Locate the cell with the specified text and output its (X, Y) center coordinate. 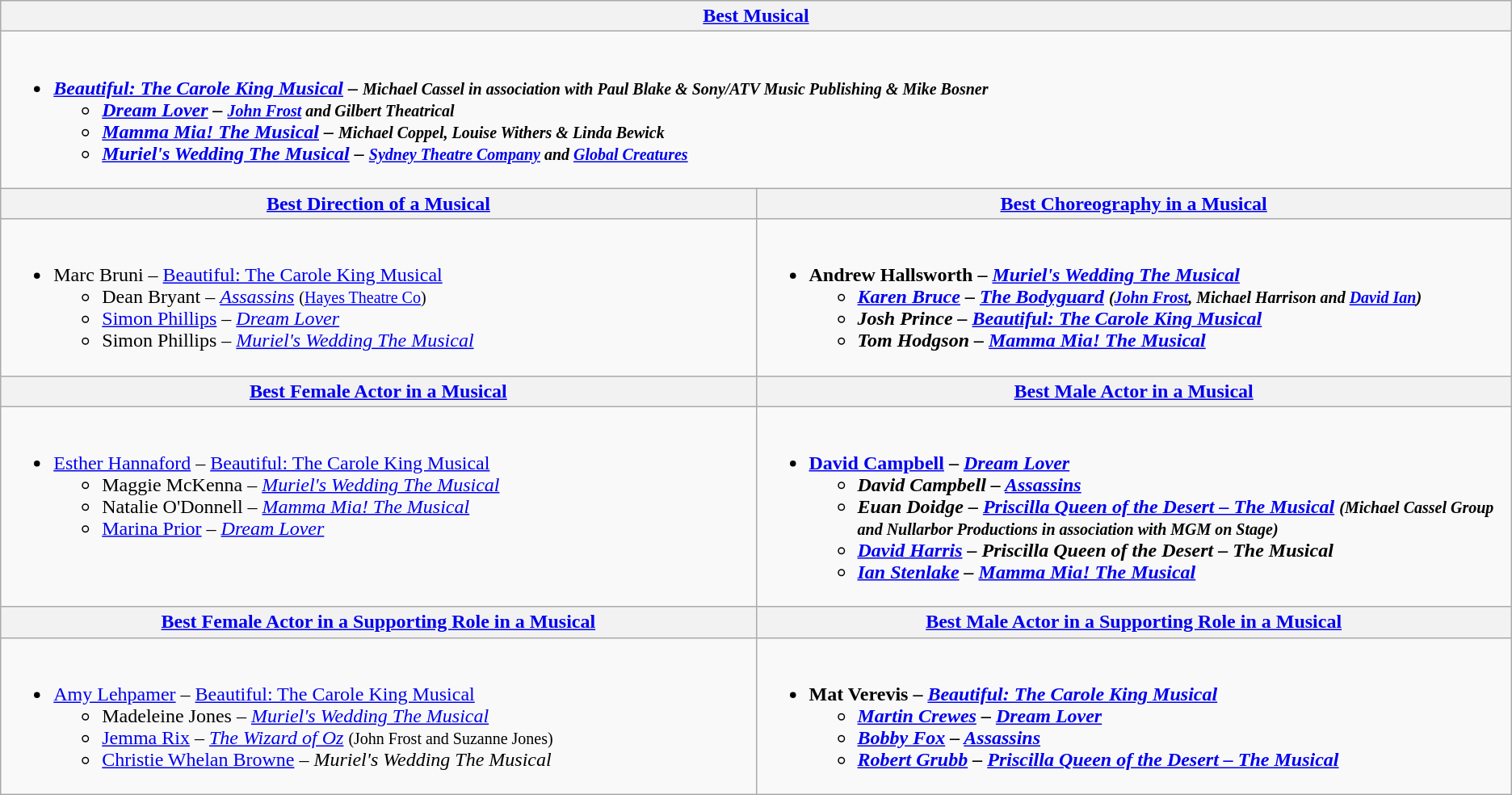
Best Choreography in a Musical (1134, 204)
Best Male Actor in a Supporting Role in a Musical (1134, 622)
Best Male Actor in a Musical (1134, 391)
Best Direction of a Musical (378, 204)
Best Musical (756, 16)
Best Female Actor in a Supporting Role in a Musical (378, 622)
Best Female Actor in a Musical (378, 391)
